Extract the (X, Y) coordinate from the center of the cell holding the provided text.  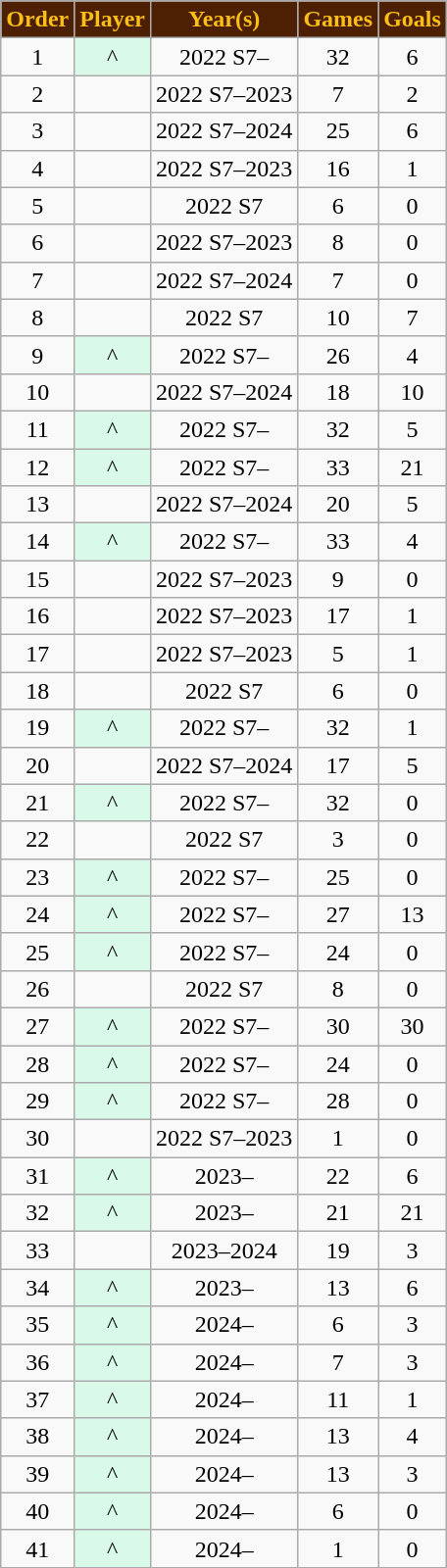
23 (37, 877)
14 (37, 542)
12 (37, 467)
29 (37, 1102)
Goals (413, 20)
15 (37, 579)
2023–2024 (223, 1250)
37 (37, 1399)
39 (37, 1474)
38 (37, 1437)
31 (37, 1176)
Year(s) (223, 20)
Games (338, 20)
41 (37, 1548)
Order (37, 20)
Player (113, 20)
34 (37, 1288)
36 (37, 1362)
40 (37, 1511)
35 (37, 1325)
